Find where the given text appears and provide that cell's center as [X, Y] coordinate. 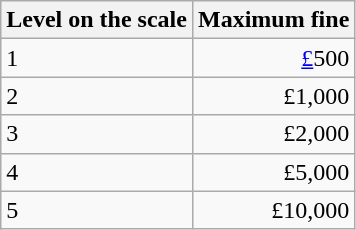
Level on the scale [97, 20]
Maximum fine [273, 20]
3 [97, 134]
£500 [273, 58]
£2,000 [273, 134]
4 [97, 172]
£10,000 [273, 210]
£1,000 [273, 96]
1 [97, 58]
2 [97, 96]
£5,000 [273, 172]
5 [97, 210]
